Detect which cell encompasses the target text, then output its (X, Y) center coordinate. 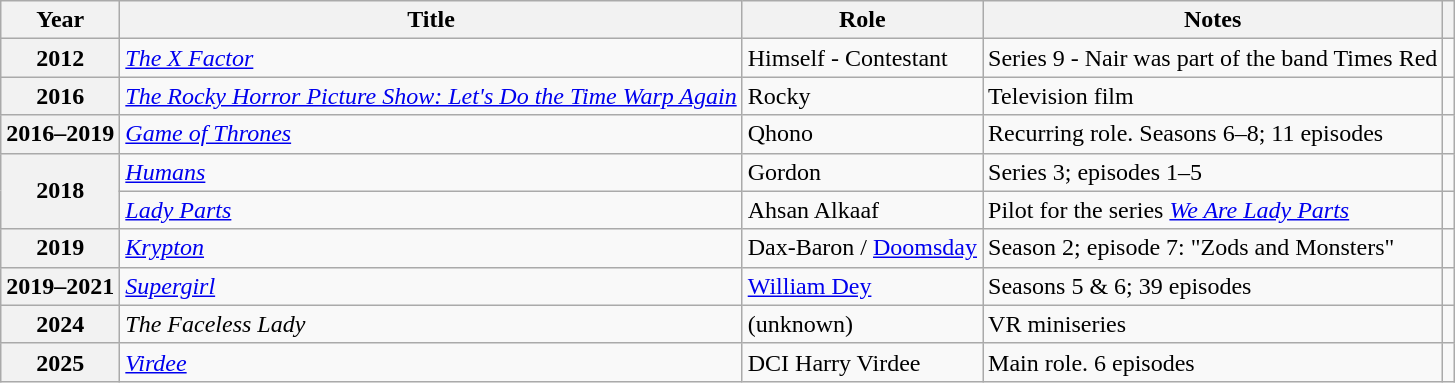
Gordon (862, 172)
2016 (60, 96)
The X Factor (431, 58)
2025 (60, 362)
Qhono (862, 134)
Series 3; episodes 1–5 (1213, 172)
Rocky (862, 96)
Main role. 6 episodes (1213, 362)
The Faceless Lady (431, 324)
William Dey (862, 286)
Dax-Baron / Doomsday (862, 248)
Recurring role. Seasons 6–8; 11 episodes (1213, 134)
(unknown) (862, 324)
Series 9 - Nair was part of the band Times Red (1213, 58)
Virdee (431, 362)
Title (431, 20)
Role (862, 20)
Krypton (431, 248)
VR miniseries (1213, 324)
2019–2021 (60, 286)
Year (60, 20)
Supergirl (431, 286)
Himself - Contestant (862, 58)
2019 (60, 248)
DCI Harry Virdee (862, 362)
Seasons 5 & 6; 39 episodes (1213, 286)
Game of Thrones (431, 134)
2016–2019 (60, 134)
Pilot for the series We Are Lady Parts (1213, 210)
2018 (60, 191)
The Rocky Horror Picture Show: Let's Do the Time Warp Again (431, 96)
Humans (431, 172)
2012 (60, 58)
Television film (1213, 96)
Ahsan Alkaaf (862, 210)
Lady Parts (431, 210)
2024 (60, 324)
Season 2; episode 7: "Zods and Monsters" (1213, 248)
Notes (1213, 20)
